Pinpoint the cell where the given text exists, returning its [x, y] midpoint coordinate. 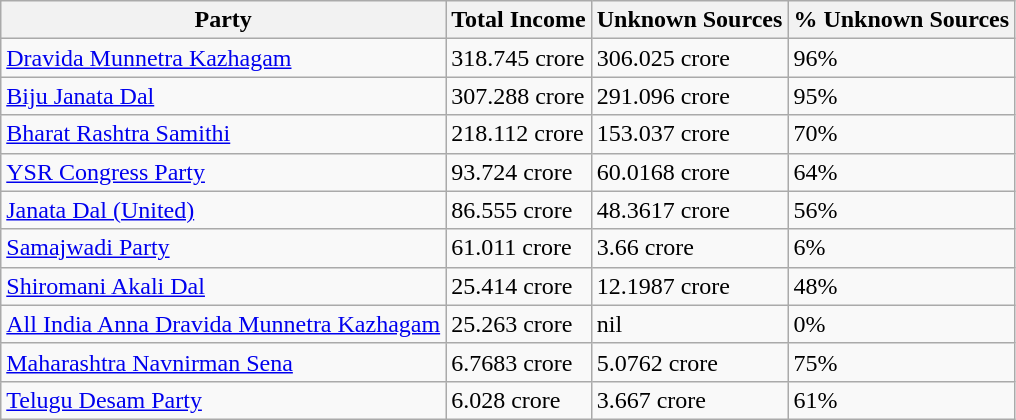
Telugu Desam Party [224, 400]
Unknown Sources [690, 20]
Party [224, 20]
96% [902, 58]
Maharashtra Navnirman Sena [224, 362]
153.037 crore [690, 134]
307.288 crore [519, 96]
0% [902, 324]
75% [902, 362]
5.0762 crore [690, 362]
48.3617 crore [690, 210]
61.011 crore [519, 248]
Janata Dal (United) [224, 210]
12.1987 crore [690, 286]
6.028 crore [519, 400]
6% [902, 248]
6.7683 crore [519, 362]
Bharat Rashtra Samithi [224, 134]
Total Income [519, 20]
70% [902, 134]
95% [902, 96]
64% [902, 172]
nil [690, 324]
218.112 crore [519, 134]
Biju Janata Dal [224, 96]
3.667 crore [690, 400]
25.414 crore [519, 286]
56% [902, 210]
YSR Congress Party [224, 172]
25.263 crore [519, 324]
291.096 crore [690, 96]
All India Anna Dravida Munnetra Kazhagam [224, 324]
Samajwadi Party [224, 248]
Shiromani Akali Dal [224, 286]
93.724 crore [519, 172]
% Unknown Sources [902, 20]
Dravida Munnetra Kazhagam [224, 58]
61% [902, 400]
60.0168 crore [690, 172]
48% [902, 286]
3.66 crore [690, 248]
306.025 crore [690, 58]
86.555 crore [519, 210]
318.745 crore [519, 58]
